Detect which cell encompasses the target text, then output its [X, Y] center coordinate. 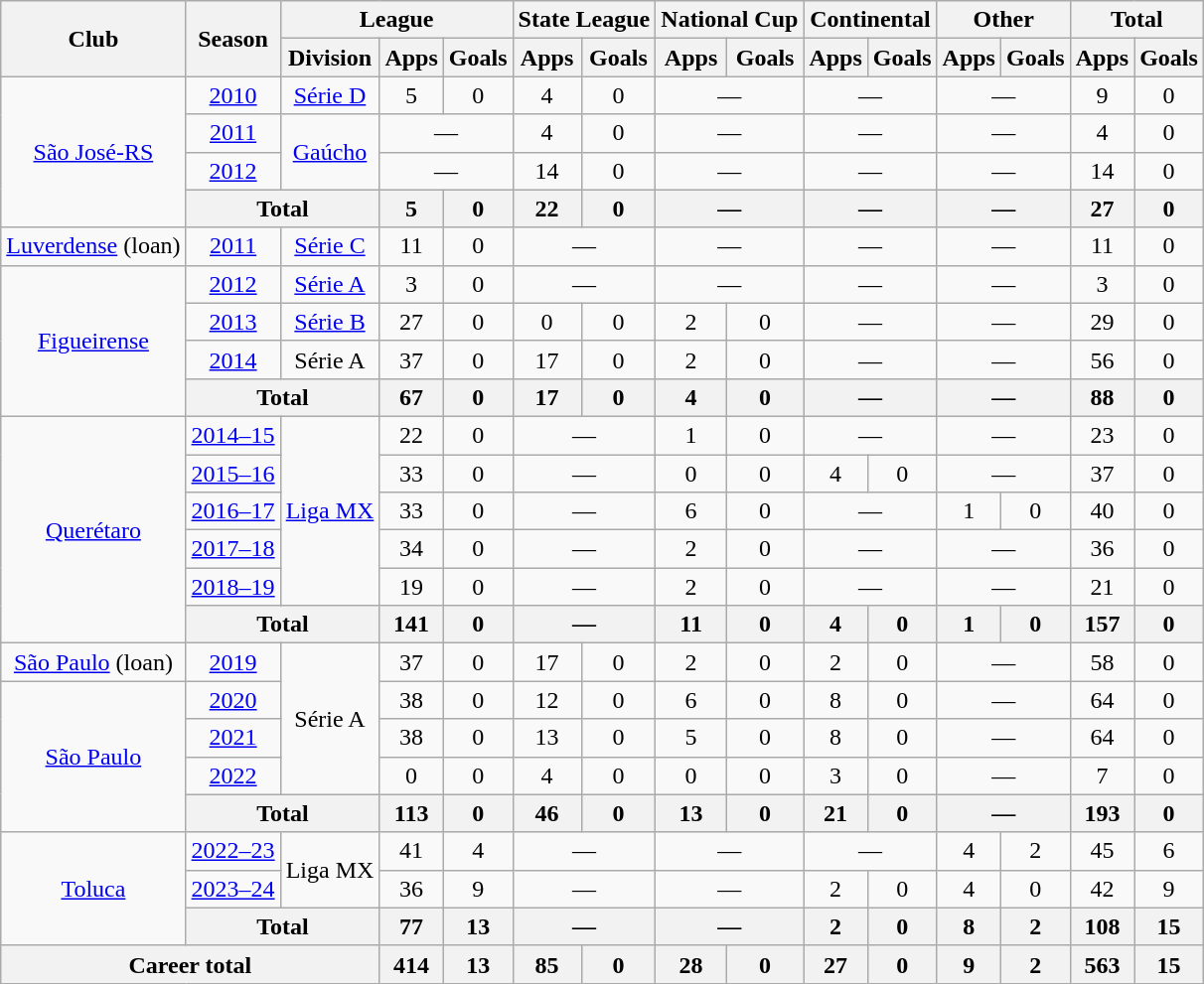
2014–15 [232, 435]
Continental [870, 20]
Querétaro [93, 529]
88 [1102, 397]
85 [546, 964]
2016–17 [232, 511]
2010 [232, 95]
56 [1102, 359]
2014 [232, 359]
45 [1102, 851]
2022 [232, 775]
Career total [191, 964]
Season [232, 39]
42 [1102, 889]
414 [411, 964]
28 [691, 964]
Figueirense [93, 341]
2019 [232, 662]
157 [1102, 625]
58 [1102, 662]
São Paulo [93, 757]
193 [1102, 813]
2017–18 [232, 549]
São José-RS [93, 152]
19 [411, 587]
23 [1102, 435]
40 [1102, 511]
Série D [330, 95]
7 [1102, 775]
Luverdense (loan) [93, 246]
Other [1003, 20]
108 [1102, 926]
Série B [330, 322]
League [396, 20]
Série C [330, 246]
State League [584, 20]
29 [1102, 322]
Club [93, 39]
2021 [232, 738]
Gaúcho [330, 152]
2015–16 [232, 474]
77 [411, 926]
Toluca [93, 889]
2020 [232, 700]
41 [411, 851]
563 [1102, 964]
113 [411, 813]
Division [330, 58]
46 [546, 813]
São Paulo (loan) [93, 662]
12 [546, 700]
National Cup [729, 20]
2023–24 [232, 889]
141 [411, 625]
2018–19 [232, 587]
2013 [232, 322]
34 [411, 549]
67 [411, 397]
2022–23 [232, 851]
